For the text-containing cell, return its midpoint in (x, y) coordinate format. 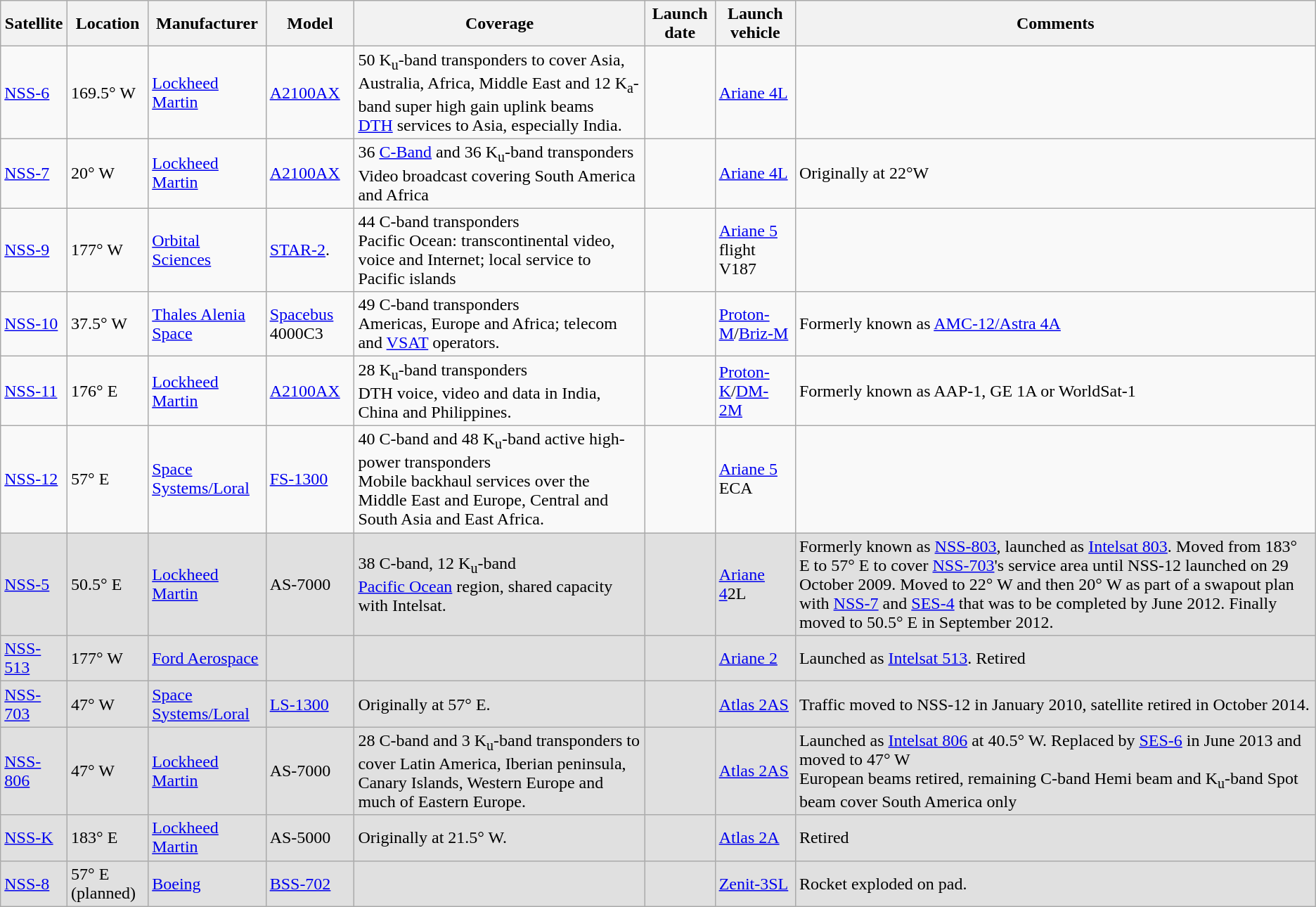
NSS-806 (34, 771)
37.5° W (108, 324)
Originally at 21.5° W. (499, 838)
28 Ku-band transpondersDTH voice, video and data in India, China and Philippines. (499, 391)
49 C-band transpondersAmericas, Europe and Africa; telecom and VSAT operators. (499, 324)
Ariane 5 ECA (755, 479)
Model (310, 24)
Coverage (499, 24)
38 C-band, 12 Ku-bandPacific Ocean region, shared capacity with Intelsat. (499, 584)
50.5° E (108, 584)
169.5° W (108, 93)
AS-5000 (310, 838)
NSS-8 (34, 883)
176° E (108, 391)
28 C-band and 3 Ku-band transponders to cover Latin America, Iberian peninsula, Canary Islands, Western Europe and much of Eastern Europe. (499, 771)
NSS-7 (34, 173)
NSS-5 (34, 584)
Retired (1055, 838)
Thales Alenia Space (207, 324)
Comments (1055, 24)
NSS-9 (34, 250)
Launch vehicle (755, 24)
36 C-Band and 36 Ku-band transpondersVideo broadcast covering South America and Africa (499, 173)
Location (108, 24)
NSS-6 (34, 93)
Originally at 57° E. (499, 705)
Proton-K/DM-2M (755, 391)
NSS-11 (34, 391)
STAR-2. (310, 250)
44 C-band transpondersPacific Ocean: transcontinental video, voice and Internet; local service to Pacific islands (499, 250)
Ariane 2 (755, 658)
Launched as Intelsat 513. Retired (1055, 658)
Proton-M/Briz-M (755, 324)
LS-1300 (310, 705)
Launch date (680, 24)
Formerly known as AAP-1, GE 1A or WorldSat-1 (1055, 391)
Formerly known as AMC-12/Astra 4A (1055, 324)
Ariane 42L (755, 584)
Atlas 2A (755, 838)
NSS-12 (34, 479)
57° E (planned) (108, 883)
Orbital Sciences (207, 250)
Manufacturer (207, 24)
NSS-K (34, 838)
NSS-513 (34, 658)
183° E (108, 838)
FS-1300 (310, 479)
Originally at 22°W (1055, 173)
Satellite (34, 24)
Rocket exploded on pad. (1055, 883)
Boeing (207, 883)
BSS-702 (310, 883)
Ford Aerospace (207, 658)
NSS-10 (34, 324)
NSS-703 (34, 705)
20° W (108, 173)
Traffic moved to NSS-12 in January 2010, satellite retired in October 2014. (1055, 705)
Spacebus 4000C3 (310, 324)
Zenit-3SL (755, 883)
57° E (108, 479)
Ariane 5 flight V187 (755, 250)
